Scan for the cell matching the given text and deliver its (X, Y) coordinate at center. 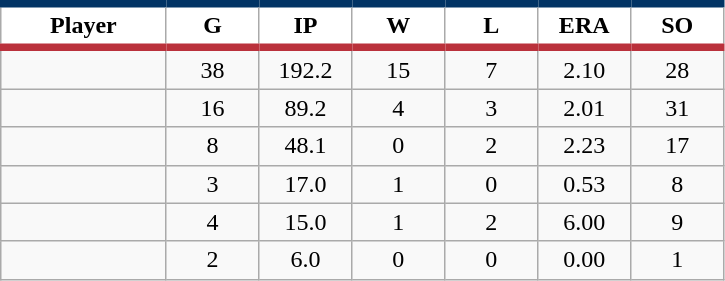
48.1 (306, 146)
15.0 (306, 222)
IP (306, 26)
6.00 (584, 222)
W (398, 26)
7 (492, 68)
ERA (584, 26)
SO (678, 26)
6.0 (306, 260)
28 (678, 68)
G (212, 26)
192.2 (306, 68)
2.10 (584, 68)
17 (678, 146)
31 (678, 108)
L (492, 26)
16 (212, 108)
15 (398, 68)
2.01 (584, 108)
0.00 (584, 260)
38 (212, 68)
2.23 (584, 146)
17.0 (306, 184)
0.53 (584, 184)
9 (678, 222)
Player (84, 26)
89.2 (306, 108)
